For the text-containing cell, return its midpoint in (x, y) coordinate format. 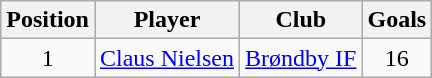
1 (48, 58)
Club (301, 20)
Position (48, 20)
16 (397, 58)
Brøndby IF (301, 58)
Goals (397, 20)
Claus Nielsen (166, 58)
Player (166, 20)
